Capture the cell that displays the provided text and extract its [x, y] central coordinate. 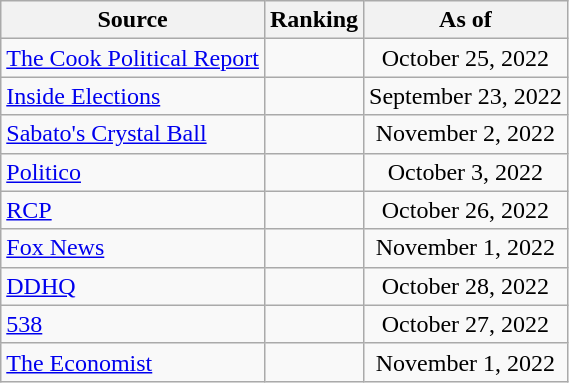
DDHQ [133, 286]
Fox News [133, 248]
As of [466, 20]
Inside Elections [133, 96]
538 [133, 324]
October 27, 2022 [466, 324]
October 25, 2022 [466, 58]
Source [133, 20]
RCP [133, 210]
Politico [133, 172]
November 2, 2022 [466, 134]
October 28, 2022 [466, 286]
Ranking [314, 20]
The Economist [133, 362]
Sabato's Crystal Ball [133, 134]
The Cook Political Report [133, 58]
October 3, 2022 [466, 172]
September 23, 2022 [466, 96]
October 26, 2022 [466, 210]
